Output the (x, y) coordinate of the center of the cell containing the given text.  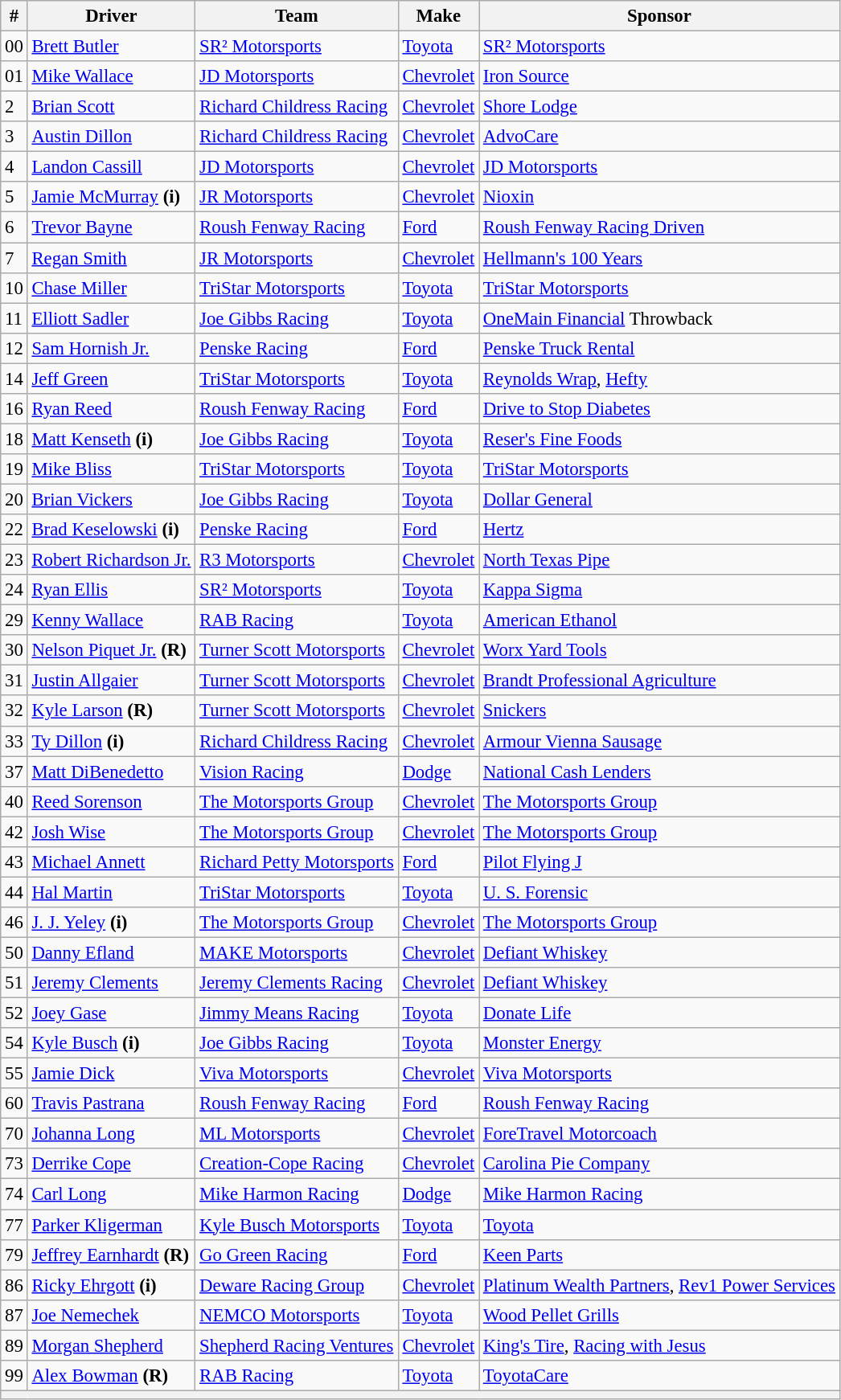
Regan Smith (111, 258)
44 (14, 892)
MAKE Motorsports (297, 952)
Morgan Shepherd (111, 1345)
NEMCO Motorsports (297, 1315)
Trevor Bayne (111, 227)
70 (14, 1134)
Drive to Stop Diabetes (659, 409)
Make (438, 16)
Derrike Cope (111, 1165)
14 (14, 379)
AdvoCare (659, 137)
R3 Motorsports (297, 560)
Nelson Piquet Jr. (R) (111, 650)
# (14, 16)
Matt Kenseth (i) (111, 439)
Josh Wise (111, 832)
American Ethanol (659, 620)
Kyle Busch Motorsports (297, 1225)
Mike Bliss (111, 469)
OneMain Financial Throwback (659, 318)
Austin Dillon (111, 137)
Snickers (659, 711)
Creation-Cope Racing (297, 1165)
ML Motorsports (297, 1134)
Ryan Reed (111, 409)
Iron Source (659, 76)
Kappa Sigma (659, 590)
37 (14, 772)
6 (14, 227)
Kyle Busch (i) (111, 1043)
52 (14, 1013)
Johanna Long (111, 1134)
60 (14, 1103)
86 (14, 1285)
54 (14, 1043)
Reser's Fine Foods (659, 439)
Jimmy Means Racing (297, 1013)
Reed Sorenson (111, 801)
87 (14, 1315)
3 (14, 137)
Wood Pellet Grills (659, 1315)
29 (14, 620)
11 (14, 318)
Platinum Wealth Partners, Rev1 Power Services (659, 1285)
Go Green Racing (297, 1255)
Sam Hornish Jr. (111, 348)
Ryan Ellis (111, 590)
Jamie Dick (111, 1074)
Jamie McMurray (i) (111, 197)
Hal Martin (111, 892)
Joey Gase (111, 1013)
Richard Petty Motorsports (297, 862)
Jeffrey Earnhardt (R) (111, 1255)
Keen Parts (659, 1255)
Michael Annett (111, 862)
12 (14, 348)
33 (14, 741)
King's Tire, Racing with Jesus (659, 1345)
Pilot Flying J (659, 862)
55 (14, 1074)
99 (14, 1376)
24 (14, 590)
30 (14, 650)
22 (14, 530)
Shepherd Racing Ventures (297, 1345)
31 (14, 681)
Roush Fenway Racing Driven (659, 227)
89 (14, 1345)
7 (14, 258)
Team (297, 16)
Armour Vienna Sausage (659, 741)
Robert Richardson Jr. (111, 560)
46 (14, 923)
Justin Allgaier (111, 681)
Monster Energy (659, 1043)
32 (14, 711)
Driver (111, 16)
Landon Cassill (111, 167)
ToyotaCare (659, 1376)
Brian Scott (111, 107)
Sponsor (659, 16)
National Cash Lenders (659, 772)
Kenny Wallace (111, 620)
Parker Kligerman (111, 1225)
Shore Lodge (659, 107)
U. S. Forensic (659, 892)
Mike Wallace (111, 76)
50 (14, 952)
Carl Long (111, 1194)
10 (14, 288)
00 (14, 47)
51 (14, 983)
Worx Yard Tools (659, 650)
Elliott Sadler (111, 318)
Jeremy Clements Racing (297, 983)
ForeTravel Motorcoach (659, 1134)
23 (14, 560)
5 (14, 197)
Hertz (659, 530)
Travis Pastrana (111, 1103)
Brett Butler (111, 47)
74 (14, 1194)
Donate Life (659, 1013)
2 (14, 107)
73 (14, 1165)
43 (14, 862)
42 (14, 832)
Chase Miller (111, 288)
Matt DiBenedetto (111, 772)
Dollar General (659, 499)
18 (14, 439)
01 (14, 76)
Ricky Ehrgott (i) (111, 1285)
79 (14, 1255)
77 (14, 1225)
40 (14, 801)
Brian Vickers (111, 499)
Joe Nemechek (111, 1315)
Deware Racing Group (297, 1285)
16 (14, 409)
Danny Efland (111, 952)
Hellmann's 100 Years (659, 258)
Ty Dillon (i) (111, 741)
19 (14, 469)
North Texas Pipe (659, 560)
Jeff Green (111, 379)
Penske Truck Rental (659, 348)
Alex Bowman (R) (111, 1376)
Brad Keselowski (i) (111, 530)
J. J. Yeley (i) (111, 923)
Vision Racing (297, 772)
20 (14, 499)
Brandt Professional Agriculture (659, 681)
Reynolds Wrap, Hefty (659, 379)
Carolina Pie Company (659, 1165)
Kyle Larson (R) (111, 711)
Nioxin (659, 197)
4 (14, 167)
Jeremy Clements (111, 983)
